Scan for the cell matching the given text and deliver its (X, Y) coordinate at center. 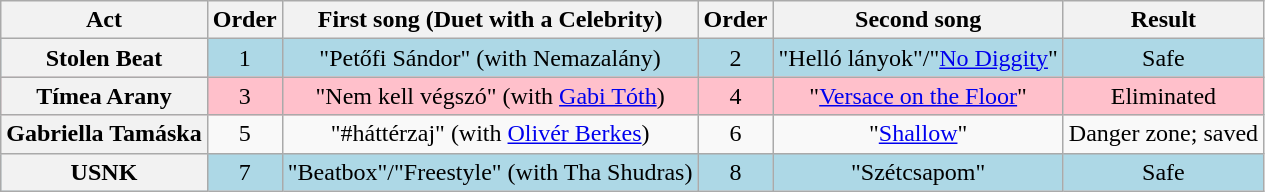
8 (736, 172)
"Versace on the Floor" (918, 96)
USNK (104, 172)
"Beatbox"/"Freestyle" (with Tha Shudras) (490, 172)
"Nem kell végszó" (with Gabi Tóth) (490, 96)
7 (244, 172)
"Helló lányok"/"No Diggity" (918, 58)
6 (736, 134)
Tímea Arany (104, 96)
Result (1163, 20)
Second song (918, 20)
5 (244, 134)
3 (244, 96)
1 (244, 58)
2 (736, 58)
Eliminated (1163, 96)
"Szétcsapom" (918, 172)
"#háttérzaj" (with Olivér Berkes) (490, 134)
Stolen Beat (104, 58)
"Petőfi Sándor" (with Nemazalány) (490, 58)
Danger zone; saved (1163, 134)
Gabriella Tamáska (104, 134)
"Shallow" (918, 134)
4 (736, 96)
First song (Duet with a Celebrity) (490, 20)
Act (104, 20)
